Locate the cell with the specified text and output its [X, Y] center coordinate. 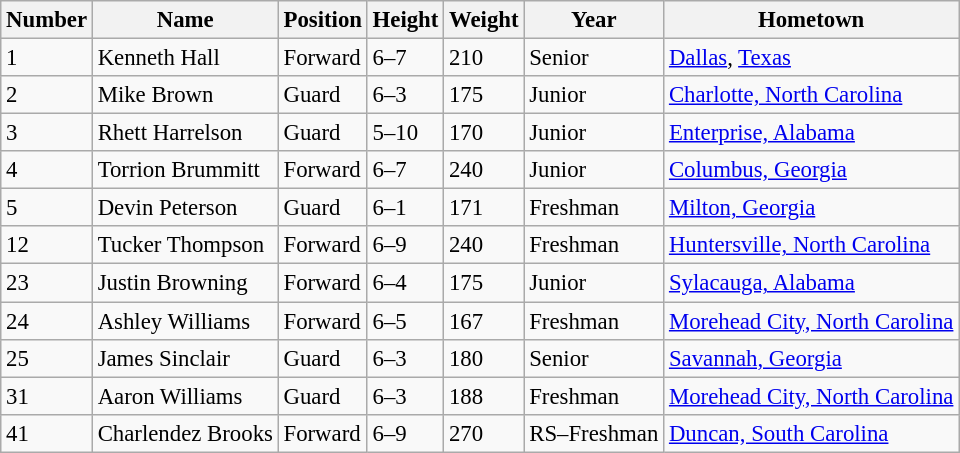
6–5 [405, 321]
170 [484, 133]
Ashley Williams [185, 321]
Columbus, Georgia [812, 170]
Charlotte, North Carolina [812, 95]
Savannah, Georgia [812, 358]
James Sinclair [185, 358]
Sylacauga, Alabama [812, 283]
4 [47, 170]
180 [484, 358]
Duncan, South Carolina [812, 433]
3 [47, 133]
188 [484, 396]
Kenneth Hall [185, 58]
171 [484, 208]
210 [484, 58]
41 [47, 433]
Torrion Brummitt [185, 170]
23 [47, 283]
Milton, Georgia [812, 208]
Position [322, 20]
25 [47, 358]
12 [47, 245]
5 [47, 208]
Rhett Harrelson [185, 133]
167 [484, 321]
2 [47, 95]
Tucker Thompson [185, 245]
Aaron Williams [185, 396]
Justin Browning [185, 283]
5–10 [405, 133]
Enterprise, Alabama [812, 133]
RS–Freshman [594, 433]
1 [47, 58]
Devin Peterson [185, 208]
Huntersville, North Carolina [812, 245]
Year [594, 20]
Name [185, 20]
Weight [484, 20]
Height [405, 20]
Charlendez Brooks [185, 433]
6–1 [405, 208]
31 [47, 396]
Hometown [812, 20]
270 [484, 433]
Number [47, 20]
Dallas, Texas [812, 58]
6–4 [405, 283]
24 [47, 321]
Mike Brown [185, 95]
